Find where the given text appears and provide that cell's center as (x, y) coordinate. 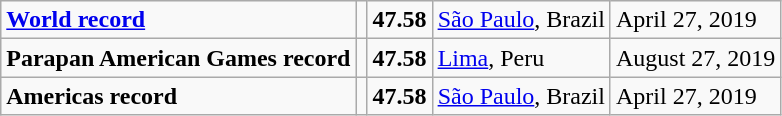
August 27, 2019 (695, 58)
Parapan American Games record (178, 58)
Lima, Peru (521, 58)
Americas record (178, 96)
World record (178, 20)
